From the cell containing the given text, extract its center point as (X, Y) coordinate. 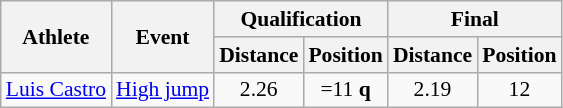
Qualification (301, 19)
Final (475, 19)
2.19 (432, 90)
Event (162, 36)
=11 q (345, 90)
2.26 (258, 90)
Athlete (56, 36)
12 (519, 90)
High jump (162, 90)
Luis Castro (56, 90)
